Identify which cell holds the provided text, then report its [X, Y] central coordinate. 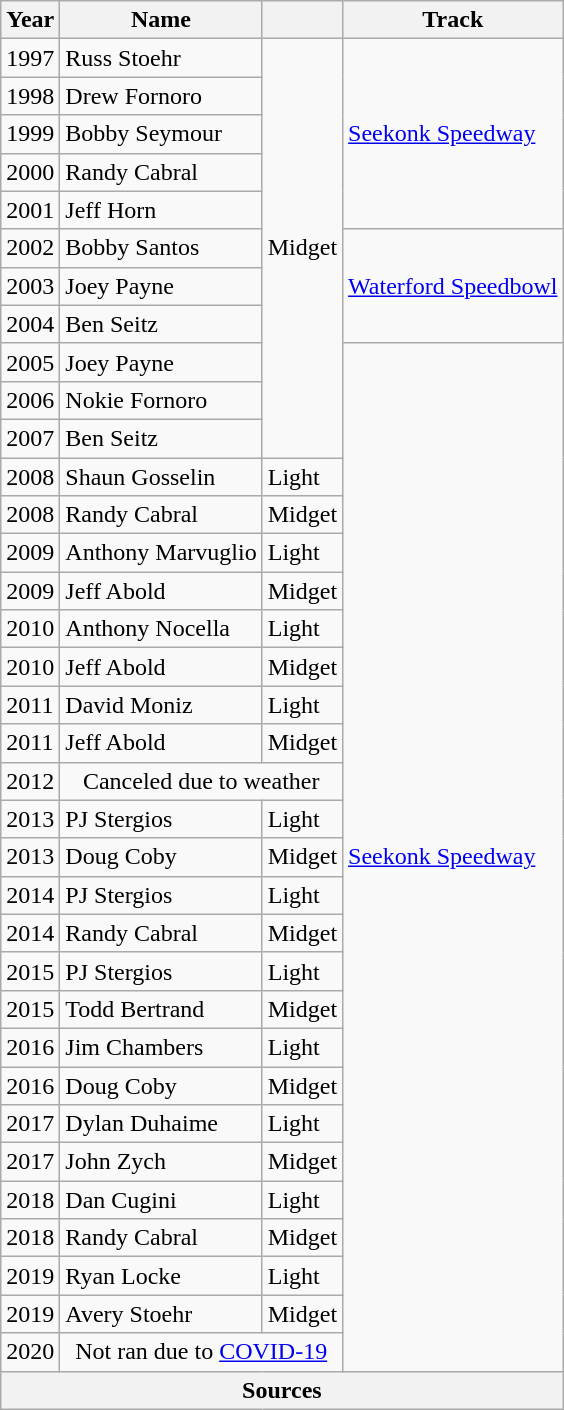
David Moniz [161, 705]
John Zych [161, 1162]
Canceled due to weather [202, 781]
2005 [30, 362]
Shaun Gosselin [161, 477]
1998 [30, 96]
Year [30, 20]
Dan Cugini [161, 1200]
Drew Fornoro [161, 96]
2020 [30, 1352]
2003 [30, 286]
Nokie Fornoro [161, 400]
2000 [30, 172]
1997 [30, 58]
Anthony Marvuglio [161, 553]
2004 [30, 324]
1999 [30, 134]
2002 [30, 248]
Todd Bertrand [161, 1009]
Dylan Duhaime [161, 1124]
Track [453, 20]
2001 [30, 210]
Avery Stoehr [161, 1314]
Not ran due to COVID-19 [202, 1352]
Bobby Seymour [161, 134]
Jeff Horn [161, 210]
Russ Stoehr [161, 58]
2007 [30, 438]
Name [161, 20]
Jim Chambers [161, 1047]
Waterford Speedbowl [453, 286]
Anthony Nocella [161, 629]
2012 [30, 781]
Sources [282, 1390]
Ryan Locke [161, 1276]
2006 [30, 400]
Bobby Santos [161, 248]
